Determine the [X, Y] coordinate at the center of the cell enclosing the given text.  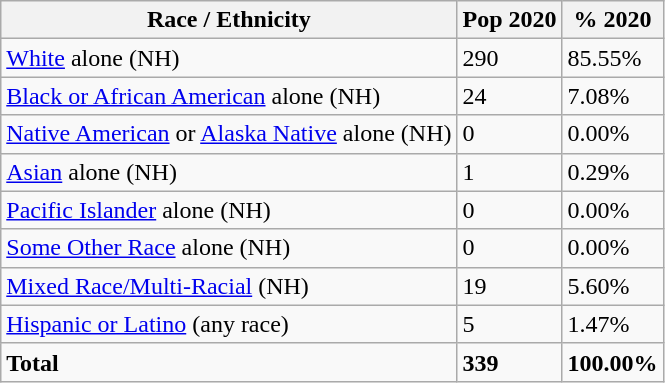
% 2020 [612, 20]
100.00% [612, 362]
Total [229, 362]
5.60% [612, 286]
Mixed Race/Multi-Racial (NH) [229, 286]
85.55% [612, 58]
19 [510, 286]
Some Other Race alone (NH) [229, 248]
290 [510, 58]
Pacific Islander alone (NH) [229, 210]
White alone (NH) [229, 58]
24 [510, 96]
339 [510, 362]
Race / Ethnicity [229, 20]
1 [510, 172]
5 [510, 324]
0.29% [612, 172]
Asian alone (NH) [229, 172]
1.47% [612, 324]
Pop 2020 [510, 20]
Hispanic or Latino (any race) [229, 324]
Black or African American alone (NH) [229, 96]
Native American or Alaska Native alone (NH) [229, 134]
7.08% [612, 96]
